Return the [X, Y] coordinate for the center point of the cell that contains the specified text.  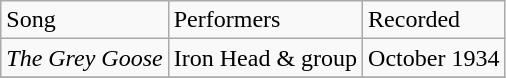
October 1934 [434, 58]
Song [84, 20]
Performers [265, 20]
The Grey Goose [84, 58]
Iron Head & group [265, 58]
Recorded [434, 20]
